Find where the given text appears and provide that cell's center as [X, Y] coordinate. 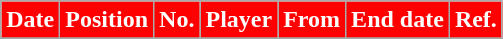
Player [239, 20]
Ref. [476, 20]
End date [398, 20]
Position [107, 20]
No. [177, 20]
From [312, 20]
Date [30, 20]
